Capture the cell that displays the provided text and extract its (x, y) central coordinate. 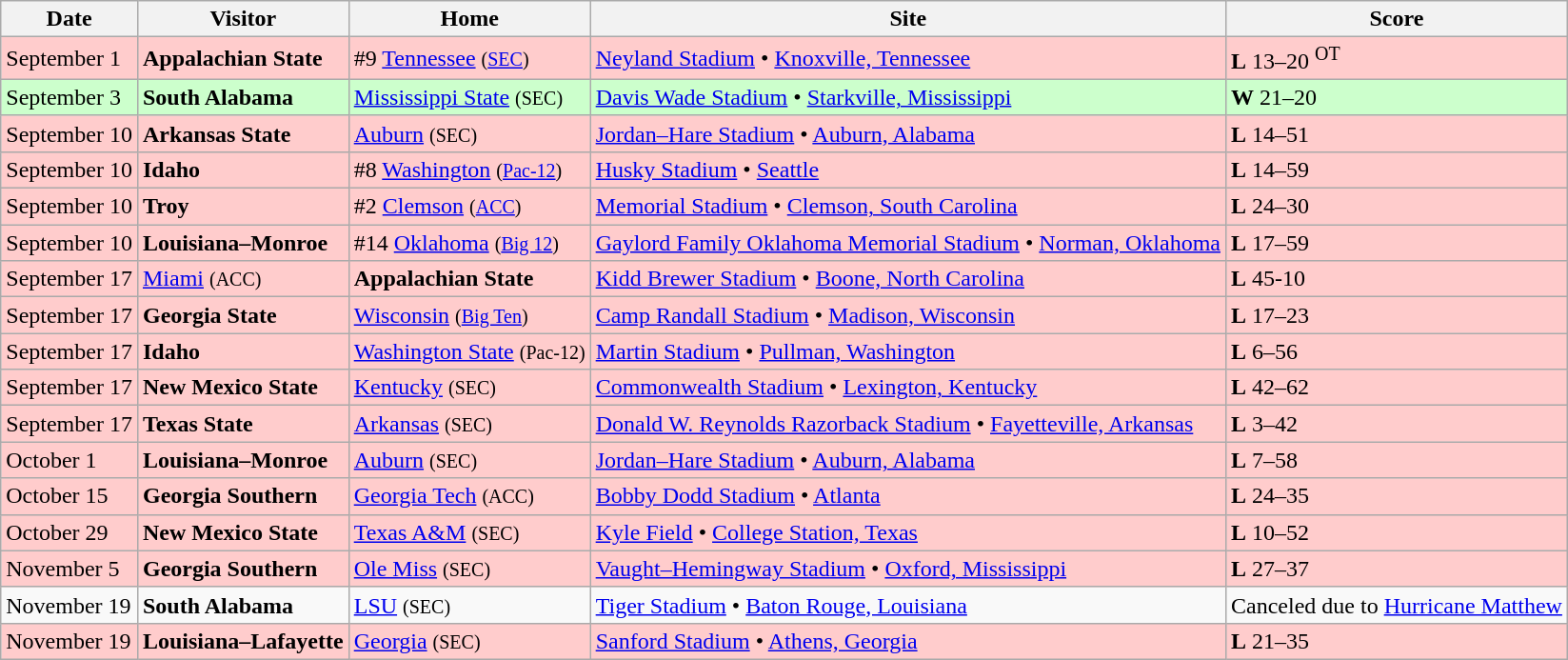
L 27–37 (1396, 569)
Wisconsin (Big Ten) (469, 315)
Commonwealth Stadium • Lexington, Kentucky (908, 388)
November 5 (69, 569)
Mississippi State (SEC) (469, 97)
#9 Tennessee (SEC) (469, 59)
Camp Randall Stadium • Madison, Wisconsin (908, 315)
Score (1396, 19)
L 24–35 (1396, 496)
L 14–59 (1396, 170)
L 21–35 (1396, 641)
Georgia State (243, 315)
October 1 (69, 460)
Bobby Dodd Stadium • Atlanta (908, 496)
L 14–51 (1396, 133)
Texas A&M (SEC) (469, 532)
Tiger Stadium • Baton Rouge, Louisiana (908, 605)
Donald W. Reynolds Razorback Stadium • Fayetteville, Arkansas (908, 424)
Kyle Field • College Station, Texas (908, 532)
Washington State (Pac-12) (469, 351)
Memorial Stadium • Clemson, South Carolina (908, 207)
L 24–30 (1396, 207)
Troy (243, 207)
Neyland Stadium • Knoxville, Tennessee (908, 59)
Arkansas (SEC) (469, 424)
Visitor (243, 19)
LSU (SEC) (469, 605)
Husky Stadium • Seattle (908, 170)
September 1 (69, 59)
Date (69, 19)
Davis Wade Stadium • Starkville, Mississippi (908, 97)
W 21–20 (1396, 97)
L 42–62 (1396, 388)
October 29 (69, 532)
#14 Oklahoma (Big 12) (469, 243)
L 45-10 (1396, 279)
Kidd Brewer Stadium • Boone, North Carolina (908, 279)
#8 Washington (Pac-12) (469, 170)
Georgia (SEC) (469, 641)
#2 Clemson (ACC) (469, 207)
L 17–59 (1396, 243)
Miami (ACC) (243, 279)
Kentucky (SEC) (469, 388)
Sanford Stadium • Athens, Georgia (908, 641)
L 10–52 (1396, 532)
October 15 (69, 496)
Martin Stadium • Pullman, Washington (908, 351)
Canceled due to Hurricane Matthew (1396, 605)
Georgia Tech (ACC) (469, 496)
L 6–56 (1396, 351)
September 3 (69, 97)
Home (469, 19)
Texas State (243, 424)
L 13–20 OT (1396, 59)
Arkansas State (243, 133)
Louisiana–Lafayette (243, 641)
Site (908, 19)
Vaught–Hemingway Stadium • Oxford, Mississippi (908, 569)
L 7–58 (1396, 460)
L 17–23 (1396, 315)
Gaylord Family Oklahoma Memorial Stadium • Norman, Oklahoma (908, 243)
Ole Miss (SEC) (469, 569)
L 3–42 (1396, 424)
